Detect which cell encompasses the target text, then output its [x, y] center coordinate. 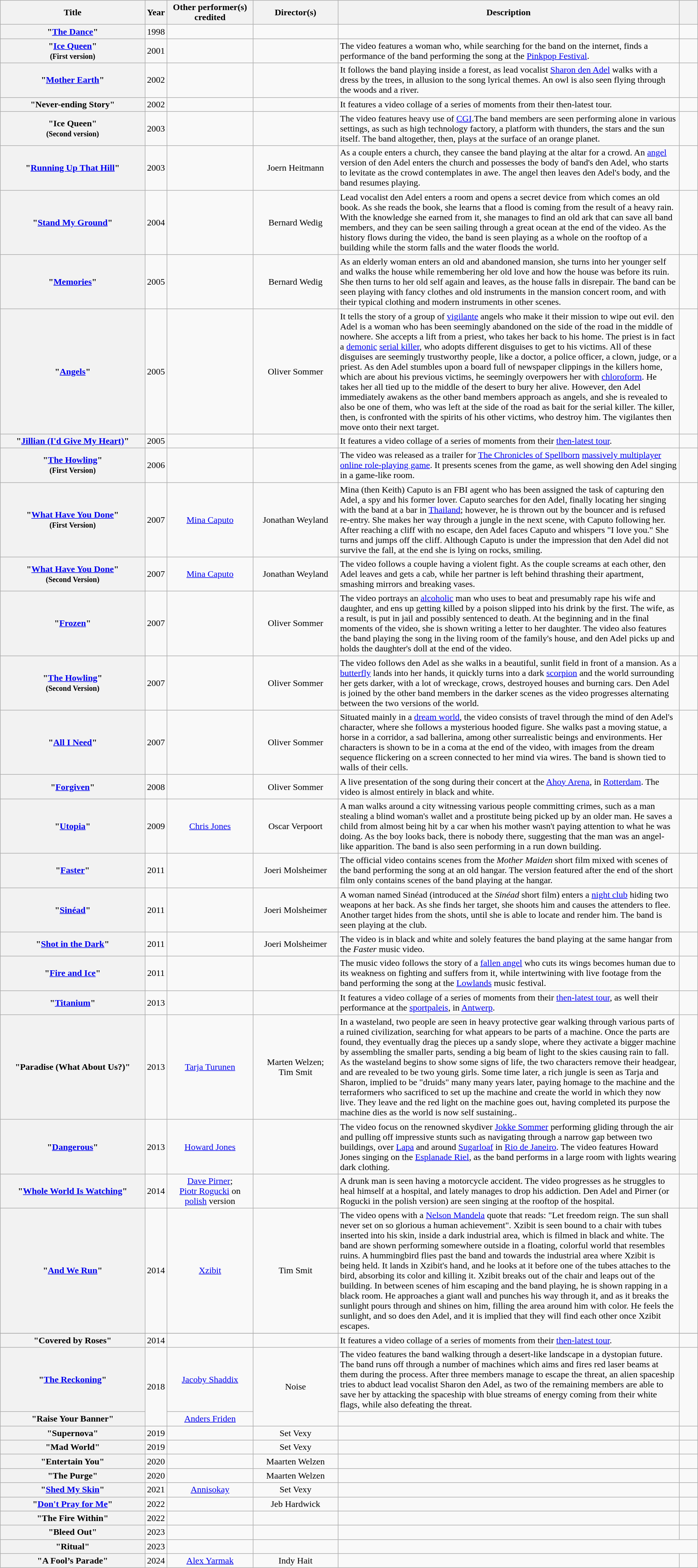
"Raise Your Banner" [73, 1419]
"Ritual" [73, 1546]
"Entertain You" [73, 1461]
2009 [156, 826]
"Paradise (What About Us?)" [73, 1067]
"Faster" [73, 870]
"Never-ending Story" [73, 104]
2021 [156, 1490]
"Titanium" [73, 1002]
"Whole World Is Watching" [73, 1191]
"Fire and Ice" [73, 973]
"Sinéad" [73, 910]
Jacoby Shaddix [210, 1379]
"The Howling"(Second Version) [73, 683]
Howard Jones [210, 1147]
1998 [156, 32]
"Memories" [73, 282]
Tim Smit [296, 1271]
"Ice Queen"(First version) [73, 51]
2008 [156, 787]
"Frozen" [73, 624]
"A Fool’s Parade" [73, 1561]
"Bleed Out" [73, 1532]
"The Reckoning" [73, 1379]
"Running Up That Hill" [73, 168]
Noise [296, 1387]
2018 [156, 1387]
Jeb Hardwick [296, 1504]
Joern Heitmann [296, 168]
"The Fire Within" [73, 1518]
Annisokay [210, 1490]
Title [73, 13]
Year [156, 13]
2006 [156, 465]
Anders Friden [210, 1419]
"The Purge" [73, 1476]
"Supernova" [73, 1433]
Director(s) [296, 13]
Dave Pirner; Piotr Rogucki on polish version [210, 1191]
"Jillian (I'd Give My Heart)" [73, 441]
Oscar Verpoort [296, 826]
Alex Yarmak [210, 1561]
The video is in black and white and solely features the band playing at the same hangar from the Faster music video. [509, 944]
Indy Hait [296, 1561]
"Covered by Roses" [73, 1340]
"Don't Pray for Me" [73, 1504]
"Forgiven" [73, 787]
It features a video collage of a series of moments from their then-latest tour, as well their performance at the sportpaleis, in Antwerp. [509, 1002]
Marten Welzen;Tim Smit [296, 1067]
"Mad World" [73, 1447]
"Stand My Ground" [73, 222]
Tarja Turunen [210, 1067]
Xzibit [210, 1271]
"The Howling"(First Version) [73, 465]
"What Have You Done"(Second Version) [73, 574]
"Mother Earth" [73, 80]
"Shed My Skin" [73, 1490]
"Ice Queen"(Second version) [73, 129]
2024 [156, 1561]
"All I Need" [73, 742]
"Utopia" [73, 826]
"Angels" [73, 371]
"What Have You Done"(First Version) [73, 519]
2004 [156, 222]
Other performer(s) credited [210, 13]
2001 [156, 51]
A live presentation of the song during their concert at the Ahoy Arena, in Rotterdam. The video is almost entirely in black and white. [509, 787]
"The Dance" [73, 32]
"Dangerous" [73, 1147]
Description [509, 13]
Chris Jones [210, 826]
"Shot in the Dark" [73, 944]
"And We Run" [73, 1271]
